Extract the (x, y) coordinate from the center of the cell holding the provided text.  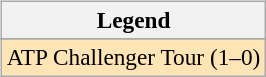
Legend (133, 20)
ATP Challenger Tour (1–0) (133, 57)
